From the cell containing the given text, extract its center point as (X, Y) coordinate. 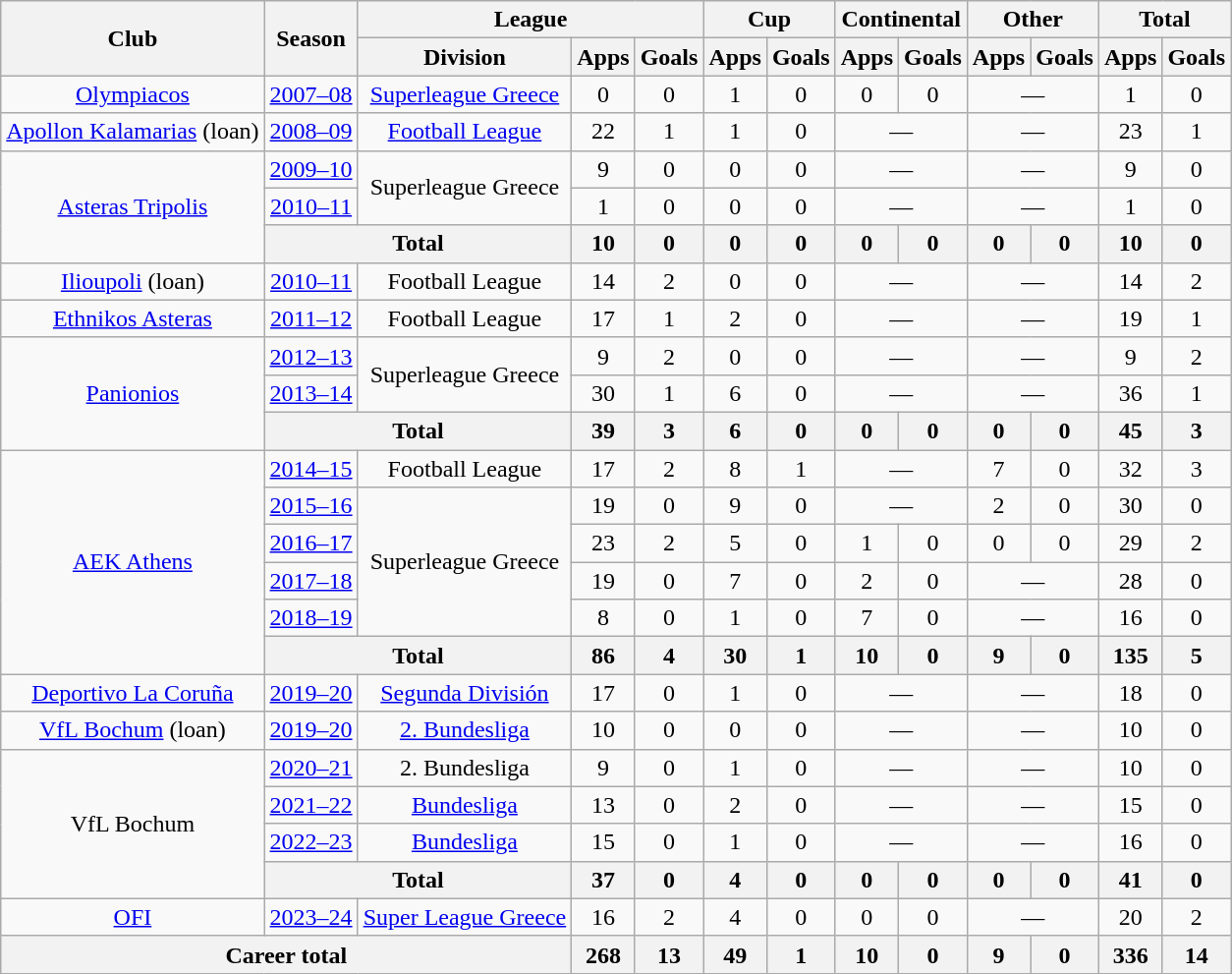
Division (465, 57)
29 (1130, 544)
OFI (133, 917)
28 (1130, 581)
Deportivo La Coruña (133, 693)
41 (1130, 880)
2016–17 (310, 544)
Season (310, 38)
Olympiacos (133, 94)
Super League Greece (465, 917)
League (531, 20)
45 (1130, 430)
Club (133, 38)
Panionios (133, 393)
2017–18 (310, 581)
22 (603, 132)
2023–24 (310, 917)
20 (1130, 917)
Other (1033, 20)
2015–16 (310, 506)
Ilioupoli (loan) (133, 281)
2012–13 (310, 356)
VfL Bochum (133, 824)
36 (1130, 393)
336 (1130, 954)
2020–21 (310, 768)
2014–15 (310, 469)
Asteras Tripolis (133, 206)
2013–14 (310, 393)
86 (603, 656)
2007–08 (310, 94)
49 (735, 954)
Ethnikos Asteras (133, 318)
135 (1130, 656)
2008–09 (310, 132)
2011–12 (310, 318)
2022–23 (310, 842)
268 (603, 954)
2018–19 (310, 618)
2009–10 (310, 169)
VfL Bochum (loan) (133, 730)
Apollon Kalamarias (loan) (133, 132)
AEK Athens (133, 562)
Cup (769, 20)
39 (603, 430)
2021–22 (310, 805)
18 (1130, 693)
37 (603, 880)
32 (1130, 469)
Career total (287, 954)
Segunda División (465, 693)
Continental (901, 20)
